Locate the cell with the specified text and output its [X, Y] center coordinate. 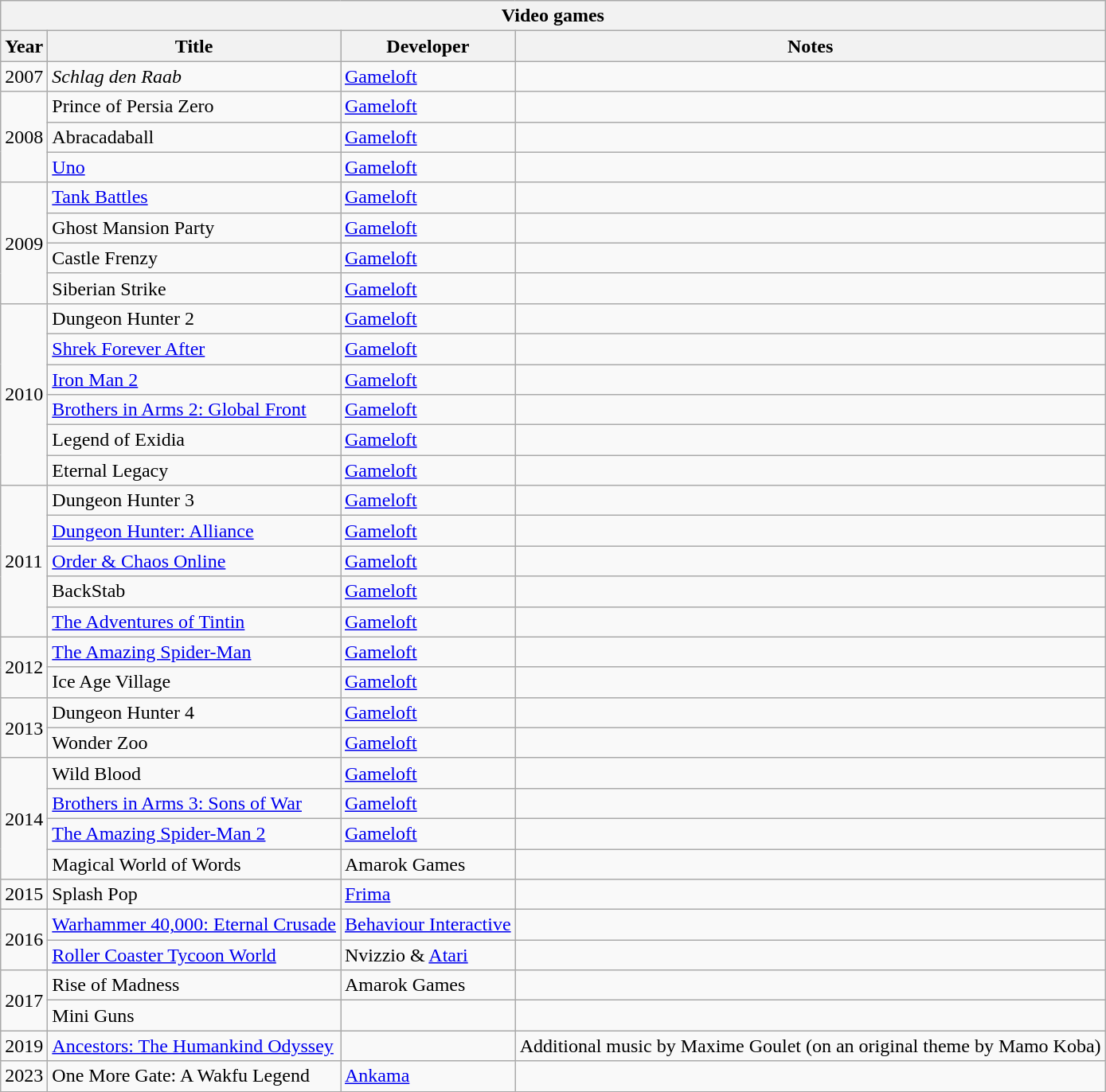
Schlag den Raab [194, 76]
2015 [24, 895]
Siberian Strike [194, 288]
Dungeon Hunter 2 [194, 318]
2013 [24, 727]
Shrek Forever After [194, 349]
Dungeon Hunter 3 [194, 501]
Abracadaball [194, 137]
Castle Frenzy [194, 258]
2012 [24, 667]
2011 [24, 561]
2019 [24, 1046]
Eternal Legacy [194, 470]
Developer [428, 46]
Warhammer 40,000: Eternal Crusade [194, 925]
Brothers in Arms 2: Global Front [194, 410]
Ancestors: The Humankind Odyssey [194, 1046]
Additional music by Maxime Goulet (on an original theme by Mamo Koba) [811, 1046]
2007 [24, 76]
Dungeon Hunter 4 [194, 712]
Ice Age Village [194, 682]
The Adventures of Tintin [194, 622]
Splash Pop [194, 895]
Iron Man 2 [194, 380]
2017 [24, 1000]
2023 [24, 1076]
2009 [24, 243]
Video games [553, 16]
Ankama [428, 1076]
The Amazing Spider-Man 2 [194, 833]
Nvizzio & Atari [428, 955]
2014 [24, 818]
Mini Guns [194, 1016]
Title [194, 46]
One More Gate: A Wakfu Legend [194, 1076]
Legend of Exidia [194, 440]
2008 [24, 137]
Tank Battles [194, 197]
Frima [428, 895]
Wonder Zoo [194, 743]
Uno [194, 167]
Prince of Persia Zero [194, 107]
Wild Blood [194, 773]
2016 [24, 940]
Year [24, 46]
2010 [24, 394]
Rise of Madness [194, 985]
Order & Chaos Online [194, 561]
Behaviour Interactive [428, 925]
Notes [811, 46]
Ghost Mansion Party [194, 228]
Roller Coaster Tycoon World [194, 955]
BackStab [194, 591]
Dungeon Hunter: Alliance [194, 531]
Magical World of Words [194, 864]
Brothers in Arms 3: Sons of War [194, 803]
The Amazing Spider-Man [194, 652]
